Determine the [X, Y] coordinate at the center of the cell enclosing the given text.  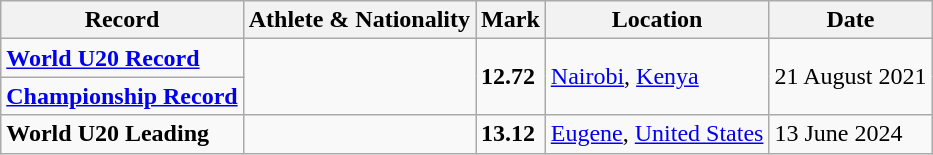
World U20 Leading [122, 134]
Date [850, 20]
12.72 [511, 77]
Location [657, 20]
13.12 [511, 134]
21 August 2021 [850, 77]
Championship Record [122, 96]
Mark [511, 20]
Nairobi, Kenya [657, 77]
Eugene, United States [657, 134]
World U20 Record [122, 58]
Record [122, 20]
13 June 2024 [850, 134]
Athlete & Nationality [359, 20]
